Pinpoint the cell where the given text exists, returning its [x, y] midpoint coordinate. 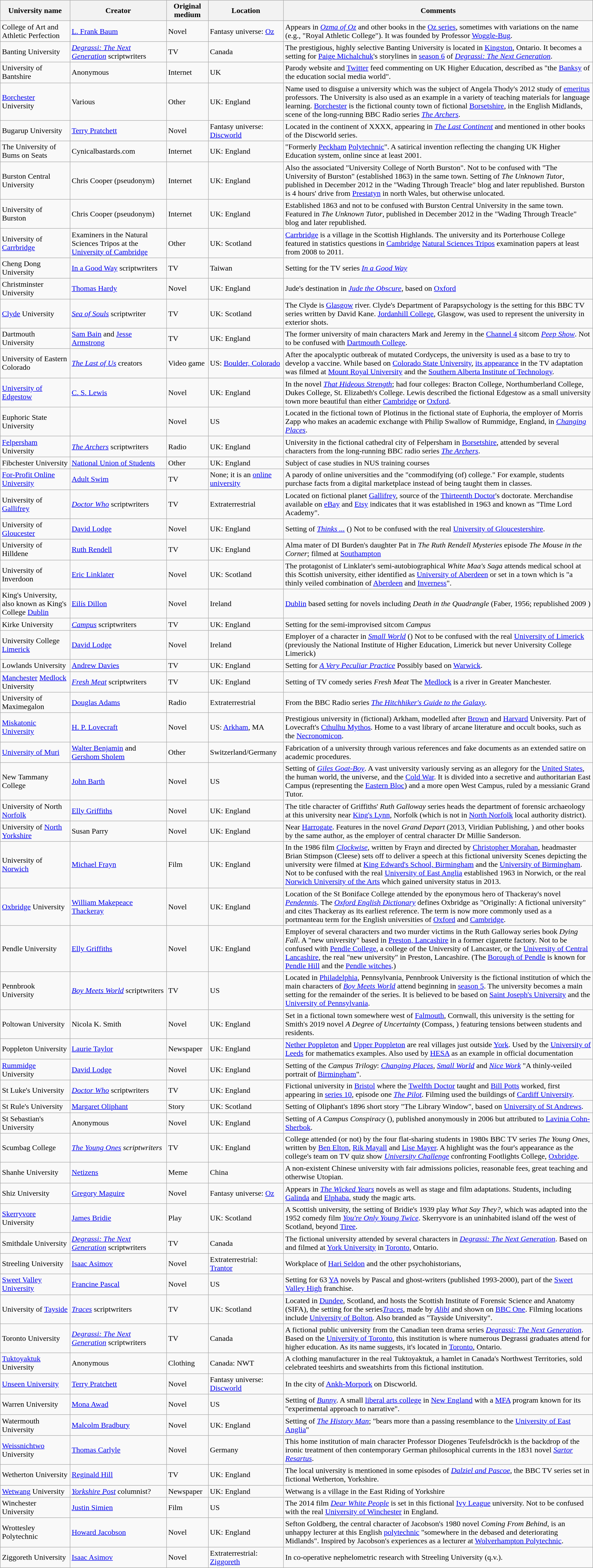
Walter Benjamin and Gershom Sholem [118, 752]
Margaret Oliphant [118, 1106]
New Tammany College [35, 781]
University of Burston [35, 214]
Alma mater of DI Burden's daughter Pat in The Ruth Rendell Mysteries episode The Mouse in the Corner; filmed at Southampton [438, 549]
Banting University [35, 52]
Francine Pascal [118, 1284]
Examiners in the Natural Sciences Tripos at the University of Cambridge [118, 243]
Appears in The Wicked Years novels as well as stage and film adaptations. Students, including Galinda and Elphaba, study the magic arts. [438, 1193]
National Union of Students [118, 463]
Adult Swim [118, 479]
St Rule's University [35, 1106]
University of North Yorkshire [35, 831]
The fictional university attended by several characters in Degrassi: The Next Generation. Based on and filmed at York University in Toronto, Ontario. [438, 1243]
King's University, also known as King's College Dublin [35, 604]
Setting for the semi-improvised sitcom Campus [438, 624]
Sam Bain and Jesse Armstrong [118, 338]
From the BBC Radio series The Hitchhiker's Guide to the Galaxy. [438, 703]
Traces scriptwriters [118, 1309]
University of Tayside [35, 1309]
Susan Parry [118, 831]
Kirke University [35, 624]
Euphoric State University [35, 422]
Setting of the Campus Trilogy: Changing Places, Small World and Nice Work "A thinly-veiled portrait of Birmingham". [438, 1070]
Various [118, 101]
University of North Norfolk [35, 810]
Story [188, 1106]
Cheng Dong University [35, 268]
UK [246, 72]
Setting of Oliphant's 1896 short story "The Library Window", based on University of St Andrews. [438, 1106]
Dartmouth University [35, 338]
Warren University [35, 1404]
The Archers scriptwriters [118, 447]
Rummidge University [35, 1070]
William Makepeace Thackeray [118, 907]
Jude's destination in Jude the Obscure, based on Oxford [438, 288]
In a Good Way scriptwriters [118, 268]
University of Maximegalon [35, 703]
University of Bantshire [35, 72]
Streeling University [35, 1264]
Poppleton University [35, 1049]
Workplace of Hari Seldon and the other psychohistorians, [438, 1264]
C. S. Lewis [118, 393]
Campus scriptwriters [118, 624]
The local university is mentioned in some episodes of Dalziel and Pascoe, the BBC TV series set in fictional Wetherton, Yorkshire. [438, 1475]
Cynicalbastards.com [118, 151]
"Formerly Peckham Polytechnic". A satirical invention reflecting the changing UK Higher Education system, online since at least 2001. [438, 151]
Setting for A Very Peculiar Practice Possibly based on Warwick. [438, 665]
Fabrication of a university through various references and fake documents as an extended satire on academic procedures. [438, 752]
Located in the continent of XXXX, appearing in The Last Continent and mentioned in other books of the Discworld series. [438, 131]
Play [188, 1218]
Poltowan University [35, 1024]
University College Limerick [35, 645]
John Barth [118, 781]
Sweet Valley University [35, 1284]
Christminster University [35, 288]
University of Hilldene [35, 549]
Wetwang is a village in the East Riding of Yorkshire [438, 1491]
Scumbag College [35, 1148]
Malcolm Bradbury [118, 1425]
University of Inverdoon [35, 574]
St Sebastian's University [35, 1123]
Mona Awad [118, 1404]
None; it is an online university [246, 479]
Germany [246, 1450]
Borchester University [35, 101]
Netizens [118, 1173]
University of Edgestow [35, 393]
College of Art and Athletic Perfection [35, 31]
Michael Frayn [118, 865]
Manchester Medlock University [35, 682]
Setting for 63 YA novels by Pascal and ghost-writers (published 1993-2000), part of the Sweet Valley High franchise. [438, 1284]
Gregory Maguire [118, 1193]
Watermouth University [35, 1425]
Switzerland/Germany [246, 752]
University name [35, 11]
Parody website and Twitter feed commenting on UK Higher Education, described as "the Banksy of the education social media world". [438, 72]
Thomas Carlyle [118, 1450]
Location [246, 11]
Clothing [188, 1363]
Miskatonic University [35, 727]
Setting of Bunny. A small liberal arts college in New England with a MFA program known for its "experimental approach to narrative". [438, 1404]
James Bridie [118, 1218]
Sea of Souls scriptwriter [118, 314]
Tuktoyaktuk University [35, 1363]
Setting for the TV series In a Good Way [438, 268]
H. P. Lovecraft [118, 727]
Fresh Meat scriptwriters [118, 682]
China [246, 1173]
Extraterrestrial: Ziggoreth [246, 1558]
Dublin based setting for novels including Death in the Quadrangle (Faber, 1956; republished 2009 ) [438, 604]
For-Profit Online University [35, 479]
Ziggoreth University [35, 1558]
University of Gloucester [35, 529]
University of Muri [35, 752]
University of Norwich [35, 865]
Clyde University [35, 314]
Wetwang University [35, 1491]
Original medium [188, 11]
Fibchester University [35, 463]
Reginald Hill [118, 1475]
Douglas Adams [118, 703]
Skerryvore University [35, 1218]
Meme [188, 1173]
Pennbrook University [35, 990]
Setting of TV comedy series Fresh Meat The Medlock is a river in Greater Manchester. [438, 682]
Creator [118, 11]
Bugarup University [35, 131]
The 2014 film Dear White People is set in this fictional Ivy League university. Not to be confused with the real University of Winchester in England. [438, 1507]
Wetherton University [35, 1475]
Felpersham University [35, 447]
Setting of The History Man; "bears more than a passing resemblance to the University of East Anglia" [438, 1425]
Oxbridge University [35, 907]
Winchester University [35, 1507]
Eilís Dillon [118, 604]
Eric Linklater [118, 574]
A non-existent Chinese university with fair admissions policies, reasonable fees, great teaching and otherwise Utopian. [438, 1173]
The University of Bums on Seats [35, 151]
US: Arkham, MA [246, 727]
Canada: NWT [246, 1363]
Weissnichtwo University [35, 1450]
Unseen University [35, 1384]
Wrottesley Polytechnic [35, 1533]
Andrew Davies [118, 665]
The former university of main characters Mark and Jeremy in the Channel 4 sitcom Peep Show. Not to be confused with Dartmouth College. [438, 338]
Thomas Hardy [118, 288]
The Young Ones scriptwriters [118, 1148]
Subject of case studies in NUS training courses [438, 463]
Nicola K. Smith [118, 1024]
Shiz University [35, 1193]
Ruth Rendell [118, 549]
Howard Jacobson [118, 1533]
Extraterrestrial: Trantor [246, 1264]
University of Eastern Colorado [35, 363]
Laurie Taylor [118, 1049]
US: Boulder, Colorado [246, 363]
Yorkshire Post columnist? [118, 1491]
Setting of Thinks ... () Not to be confused with the real University of Gloucestershire. [438, 529]
Shanhe University [35, 1173]
Setting of A Campus Conspiracy (), published anonymously in 2006 but attributed to Lavinia Cohn-Sherbok. [438, 1123]
Toronto University [35, 1338]
Smithdale University [35, 1243]
Taiwan [246, 268]
L. Frank Baum [118, 31]
Burston Central University [35, 181]
Justin Simien [118, 1507]
Comments [438, 11]
Video game [188, 363]
Boy Meets World scriptwriters [118, 990]
University of Gallifrey [35, 504]
The Last of Us creators [118, 363]
Pendle University [35, 949]
In co-operative nephelometric research with Streeling University (q.v.). [438, 1558]
Lowlands University [35, 665]
University of Carrbridge [35, 243]
In the city of Ankh-Morpork on Discworld. [438, 1384]
St Luke's University [35, 1090]
